Extract the [x, y] coordinate from the center of the cell holding the provided text.  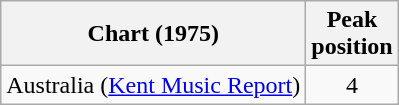
Chart (1975) [154, 34]
4 [352, 85]
Australia (Kent Music Report) [154, 85]
Peakposition [352, 34]
